Locate the cell with the specified text and output its (x, y) center coordinate. 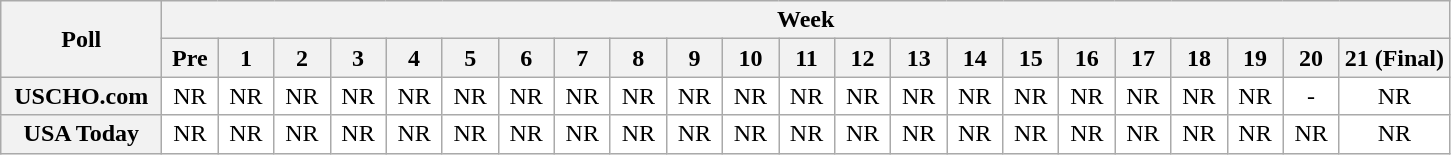
7 (582, 58)
Pre (190, 58)
3 (358, 58)
17 (1143, 58)
21 (Final) (1394, 58)
19 (1255, 58)
18 (1199, 58)
5 (470, 58)
2 (302, 58)
6 (526, 58)
16 (1087, 58)
1 (246, 58)
USCHO.com (82, 96)
8 (638, 58)
14 (975, 58)
13 (919, 58)
12 (863, 58)
USA Today (82, 134)
11 (806, 58)
Week (806, 20)
15 (1031, 58)
Poll (82, 39)
20 (1311, 58)
9 (694, 58)
- (1311, 96)
10 (750, 58)
4 (414, 58)
